Capture the cell that displays the provided text and extract its (X, Y) central coordinate. 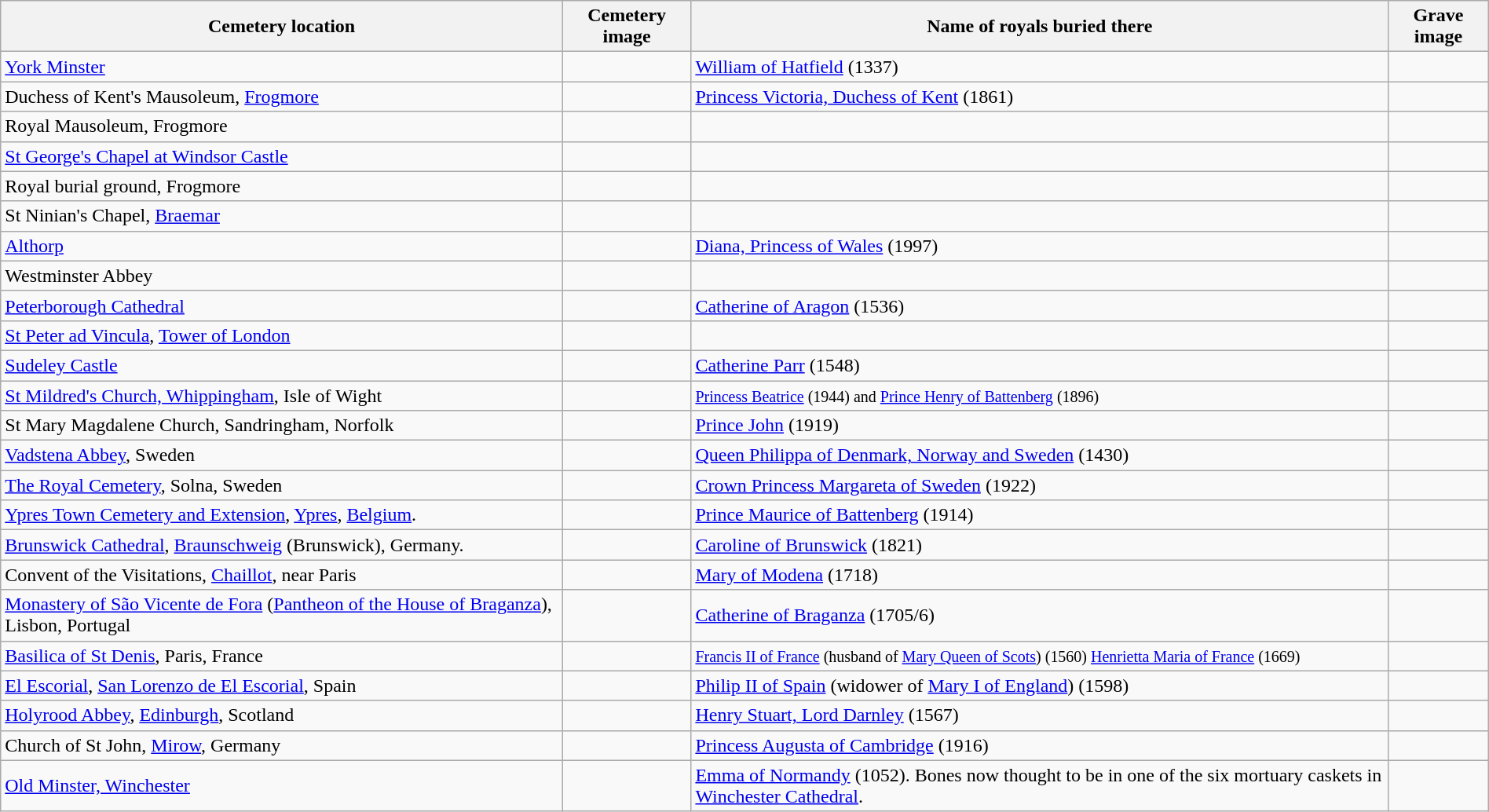
Henry Stuart, Lord Darnley (1567) (1040, 715)
Cemetery image (627, 27)
Monastery of São Vicente de Fora (Pantheon of the House of Braganza), Lisbon, Portugal (282, 616)
Westminster Abbey (282, 276)
St Peter ad Vincula, Tower of London (282, 335)
Cemetery location (282, 27)
Caroline of Brunswick (1821) (1040, 545)
Duchess of Kent's Mausoleum, Frogmore (282, 97)
Catherine of Aragon (1536) (1040, 305)
Prince John (1919) (1040, 426)
Old Minster, Winchester (282, 785)
St Mildred's Church, Whippingham, Isle of Wight (282, 395)
Catherine Parr (1548) (1040, 365)
York Minster (282, 67)
Mary of Modena (1718) (1040, 575)
Sudeley Castle (282, 365)
St Mary Magdalene Church, Sandringham, Norfolk (282, 426)
Church of St John, Mirow, Germany (282, 745)
William of Hatfield (1337) (1040, 67)
Crown Princess Margareta of Sweden (1922) (1040, 485)
Diana, Princess of Wales (1997) (1040, 246)
Prince Maurice of Battenberg (1914) (1040, 515)
El Escorial, San Lorenzo de El Escorial, Spain (282, 686)
Philip II of Spain (widower of Mary I of England) (1598) (1040, 686)
Princess Beatrice (1944) and Prince Henry of Battenberg (1896) (1040, 395)
Grave image (1439, 27)
Princess Victoria, Duchess of Kent (1861) (1040, 97)
Francis II of France (husband of Mary Queen of Scots) (1560) Henrietta Maria of France (1669) (1040, 656)
Basilica of St Denis, Paris, France (282, 656)
Royal Mausoleum, Frogmore (282, 126)
Royal burial ground, Frogmore (282, 186)
Convent of the Visitations, Chaillot, near Paris (282, 575)
St Ninian's Chapel, Braemar (282, 216)
Queen Philippa of Denmark, Norway and Sweden (1430) (1040, 455)
Peterborough Cathedral (282, 305)
Catherine of Braganza (1705/6) (1040, 616)
Princess Augusta of Cambridge (1916) (1040, 745)
Brunswick Cathedral, Braunschweig (Brunswick), Germany. (282, 545)
Ypres Town Cemetery and Extension, Ypres, Belgium. (282, 515)
Vadstena Abbey, Sweden (282, 455)
Name of royals buried there (1040, 27)
Holyrood Abbey, Edinburgh, Scotland (282, 715)
Althorp (282, 246)
The Royal Cemetery, Solna, Sweden (282, 485)
St George's Chapel at Windsor Castle (282, 156)
Emma of Normandy (1052). Bones now thought to be in one of the six mortuary caskets in Winchester Cathedral. (1040, 785)
